From the cell containing the given text, extract its center point as [X, Y] coordinate. 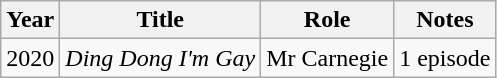
Role [328, 20]
Notes [445, 20]
1 episode [445, 58]
2020 [30, 58]
Mr Carnegie [328, 58]
Year [30, 20]
Ding Dong I'm Gay [160, 58]
Title [160, 20]
